Locate the cell with the specified text and output its [x, y] center coordinate. 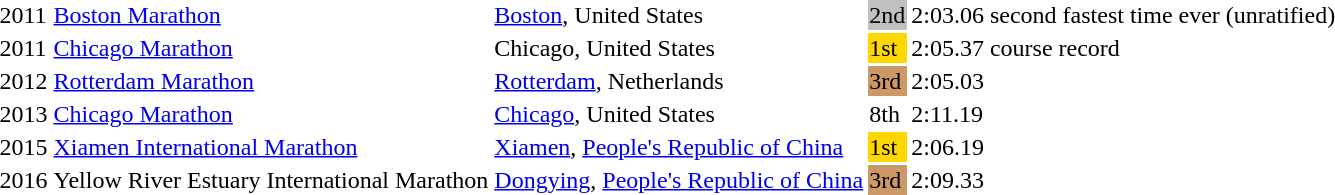
Yellow River Estuary International Marathon [271, 180]
Boston Marathon [271, 15]
Xiamen International Marathon [271, 147]
Rotterdam Marathon [271, 81]
8th [888, 114]
Dongying, People's Republic of China [679, 180]
Boston, United States [679, 15]
2nd [888, 15]
Xiamen, People's Republic of China [679, 147]
Rotterdam, Netherlands [679, 81]
